Search for the cell housing the specified text and yield its (X, Y) center coordinate. 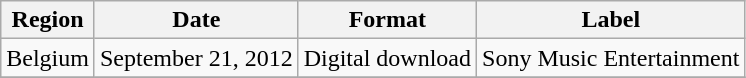
Digital download (387, 58)
Region (48, 20)
September 21, 2012 (196, 58)
Date (196, 20)
Belgium (48, 58)
Format (387, 20)
Sony Music Entertainment (611, 58)
Label (611, 20)
